Scan for the cell matching the given text and deliver its (X, Y) coordinate at center. 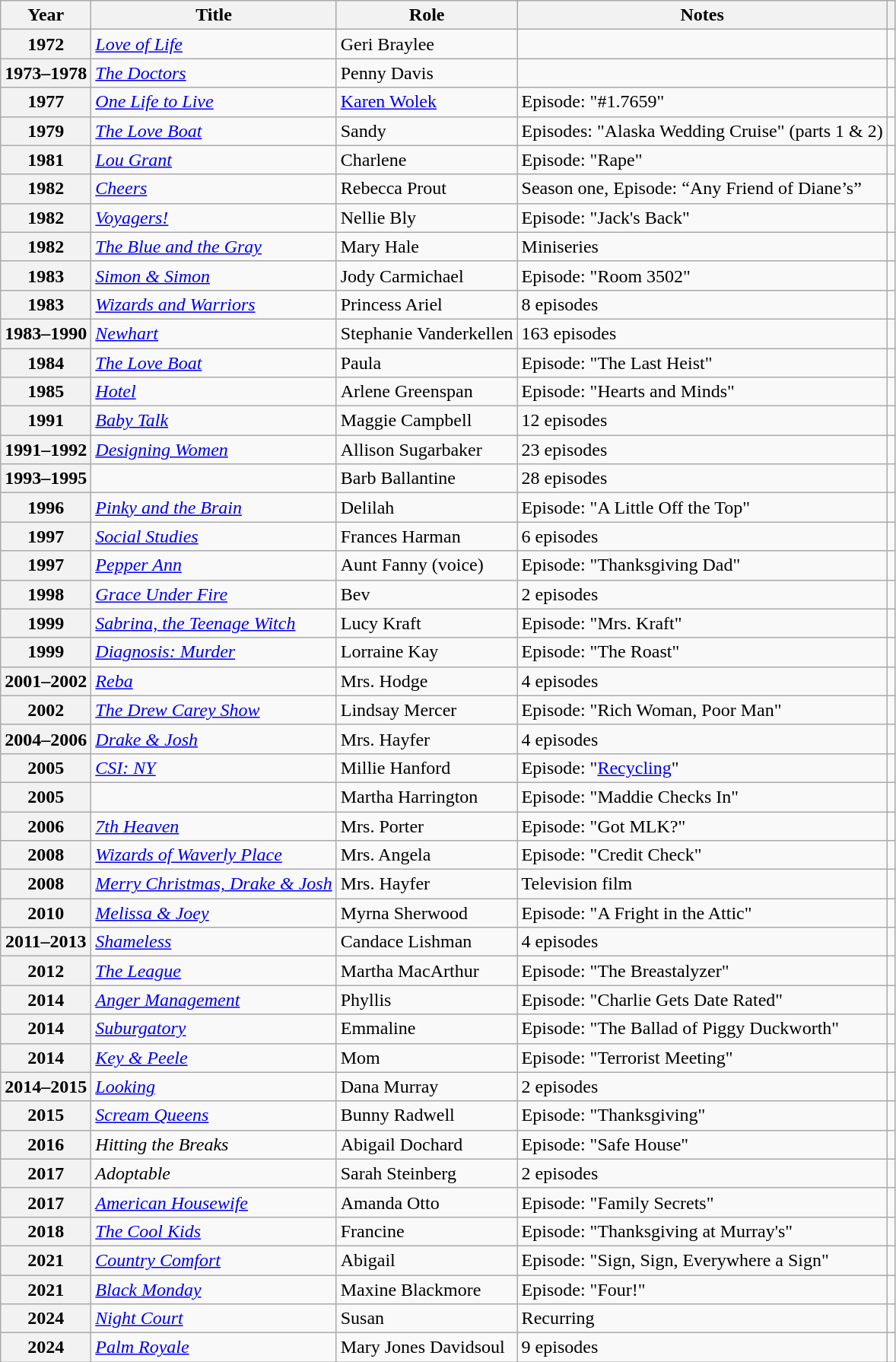
Episode: "Terrorist Meeting" (702, 1058)
1993–1995 (46, 479)
Mary Hale (427, 247)
Pepper Ann (214, 565)
2012 (46, 971)
Scream Queens (214, 1115)
Episode: "Got MLK?" (702, 826)
2014–2015 (46, 1087)
2006 (46, 826)
Episode: "The Last Heist" (702, 363)
Simon & Simon (214, 275)
Episode: "Rich Woman, Poor Man" (702, 710)
Lou Grant (214, 160)
Drake & Josh (214, 739)
Episode: "The Roast" (702, 652)
Sandy (427, 131)
Baby Talk (214, 421)
Pinky and the Brain (214, 508)
Martha MacArthur (427, 971)
Hitting the Breaks (214, 1144)
Allison Sugarbaker (427, 450)
Television film (702, 884)
1998 (46, 594)
Abigail (427, 1260)
Mary Jones Davidsoul (427, 1348)
2018 (46, 1231)
Episode: "Maddie Checks In" (702, 797)
Sabrina, the Teenage Witch (214, 623)
The League (214, 971)
Episode: "A Fright in the Attic" (702, 913)
Paula (427, 363)
Merry Christmas, Drake & Josh (214, 884)
Candace Lishman (427, 942)
Episode: "Family Secrets" (702, 1202)
Palm Royale (214, 1348)
Melissa & Joey (214, 913)
Susan (427, 1319)
2001–2002 (46, 681)
28 episodes (702, 479)
Lorraine Kay (427, 652)
Episode: "Thanksgiving" (702, 1115)
Episode: "Charlie Gets Date Rated" (702, 1000)
Episode: "Sign, Sign, Everywhere a Sign" (702, 1260)
2011–2013 (46, 942)
The Doctors (214, 73)
2016 (46, 1144)
2010 (46, 913)
Suburgatory (214, 1029)
Episodes: "Alaska Wedding Cruise" (parts 1 & 2) (702, 131)
163 episodes (702, 333)
Myrna Sherwood (427, 913)
Barb Ballantine (427, 479)
Title (214, 15)
Notes (702, 15)
1979 (46, 131)
One Life to Live (214, 102)
6 episodes (702, 536)
1985 (46, 392)
Recurring (702, 1319)
Voyagers! (214, 218)
Diagnosis: Murder (214, 652)
Frances Harman (427, 536)
23 episodes (702, 450)
Key & Peele (214, 1058)
Geri Braylee (427, 44)
Maxine Blackmore (427, 1290)
Penny Davis (427, 73)
Country Comfort (214, 1260)
1973–1978 (46, 73)
Hotel (214, 392)
Night Court (214, 1319)
Miniseries (702, 247)
Amanda Otto (427, 1202)
Newhart (214, 333)
2002 (46, 710)
Abigail Dochard (427, 1144)
Episode: "The Ballad of Piggy Duckworth" (702, 1029)
Rebecca Prout (427, 189)
The Cool Kids (214, 1231)
Bev (427, 594)
The Blue and the Gray (214, 247)
Episode: "Thanksgiving Dad" (702, 565)
Episode: "Mrs. Kraft" (702, 623)
Arlene Greenspan (427, 392)
Shameless (214, 942)
Episode: "A Little Off the Top" (702, 508)
Black Monday (214, 1290)
Episode: "Hearts and Minds" (702, 392)
Love of Life (214, 44)
Charlene (427, 160)
Social Studies (214, 536)
Sarah Steinberg (427, 1173)
1991–1992 (46, 450)
Lucy Kraft (427, 623)
Episode: "Thanksgiving at Murray's" (702, 1231)
Episode: "Room 3502" (702, 275)
Emmaline (427, 1029)
8 episodes (702, 304)
Jody Carmichael (427, 275)
Francine (427, 1231)
Wizards of Waverly Place (214, 855)
Looking (214, 1087)
Delilah (427, 508)
Mrs. Porter (427, 826)
1996 (46, 508)
Episode: "Recycling" (702, 768)
Aunt Fanny (voice) (427, 565)
1991 (46, 421)
Episode: "Safe House" (702, 1144)
12 episodes (702, 421)
Maggie Campbell (427, 421)
Wizards and Warriors (214, 304)
Year (46, 15)
Episode: "Rape" (702, 160)
Reba (214, 681)
Episode: "Credit Check" (702, 855)
Lindsay Mercer (427, 710)
Phyllis (427, 1000)
Karen Wolek (427, 102)
Princess Ariel (427, 304)
Martha Harrington (427, 797)
1984 (46, 363)
Episode: "Jack's Back" (702, 218)
Episode: "#1.7659" (702, 102)
Role (427, 15)
1981 (46, 160)
Mom (427, 1058)
1983–1990 (46, 333)
Designing Women (214, 450)
Adoptable (214, 1173)
7th Heaven (214, 826)
Mrs. Angela (427, 855)
9 episodes (702, 1348)
CSI: NY (214, 768)
2015 (46, 1115)
Bunny Radwell (427, 1115)
Episode: "The Breastalyzer" (702, 971)
Mrs. Hodge (427, 681)
Cheers (214, 189)
Dana Murray (427, 1087)
Nellie Bly (427, 218)
1972 (46, 44)
Grace Under Fire (214, 594)
Millie Hanford (427, 768)
Episode: "Four!" (702, 1290)
1977 (46, 102)
Season one, Episode: “Any Friend of Diane’s” (702, 189)
Anger Management (214, 1000)
American Housewife (214, 1202)
2004–2006 (46, 739)
Stephanie Vanderkellen (427, 333)
The Drew Carey Show (214, 710)
